Extract the [X, Y] coordinate from the center of the cell holding the provided text.  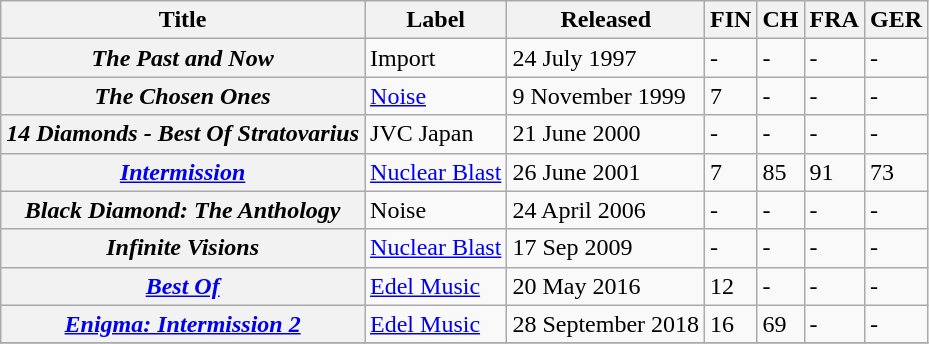
12 [731, 286]
24 July 1997 [606, 58]
73 [896, 172]
FIN [731, 20]
Import [436, 58]
Infinite Visions [183, 248]
17 Sep 2009 [606, 248]
16 [731, 324]
Best Of [183, 286]
Title [183, 20]
21 June 2000 [606, 134]
20 May 2016 [606, 286]
CH [780, 20]
The Past and Now [183, 58]
85 [780, 172]
Released [606, 20]
91 [834, 172]
GER [896, 20]
28 September 2018 [606, 324]
Black Diamond: The Anthology [183, 210]
FRA [834, 20]
69 [780, 324]
24 April 2006 [606, 210]
The Chosen Ones [183, 96]
Intermission [183, 172]
Enigma: Intermission 2 [183, 324]
Label [436, 20]
26 June 2001 [606, 172]
9 November 1999 [606, 96]
14 Diamonds - Best Of Stratovarius [183, 134]
JVC Japan [436, 134]
